Capture the cell that displays the provided text and extract its (x, y) central coordinate. 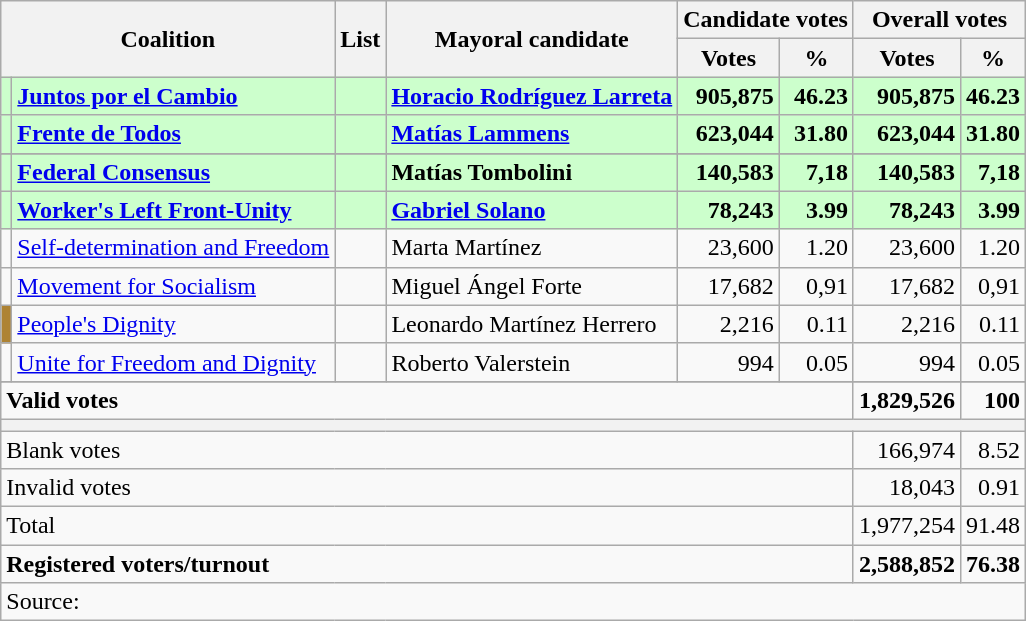
Source: (514, 602)
2,588,852 (906, 564)
Movement for Socialism (174, 286)
Mayoral candidate (532, 39)
Unite for Freedom and Dignity (174, 362)
91.48 (994, 526)
Self-determination and Freedom (174, 248)
1,977,254 (906, 526)
People's Dignity (174, 324)
Matías Tombolini (532, 172)
Invalid votes (428, 488)
8.52 (994, 449)
Miguel Ángel Forte (532, 286)
1,829,526 (906, 400)
Matías Lammens (532, 134)
18,043 (906, 488)
100 (994, 400)
0.91 (994, 488)
Coalition (168, 39)
Marta Martínez (532, 248)
Valid votes (428, 400)
Juntos por el Cambio (174, 96)
76.38 (994, 564)
Total (428, 526)
Gabriel Solano (532, 210)
Horacio Rodríguez Larreta (532, 96)
Federal Consensus (174, 172)
Frente de Todos (174, 134)
Registered voters/turnout (428, 564)
166,974 (906, 449)
Worker's Left Front-Unity (174, 210)
Candidate votes (766, 20)
Blank votes (428, 449)
Overall votes (939, 20)
List (360, 39)
Leonardo Martínez Herrero (532, 324)
Roberto Valerstein (532, 362)
